Scan for the cell matching the given text and deliver its (x, y) coordinate at center. 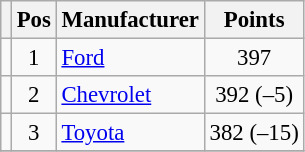
Ford (130, 58)
2 (34, 95)
Pos (34, 20)
Manufacturer (130, 20)
1 (34, 58)
Points (254, 20)
3 (34, 133)
Chevrolet (130, 95)
397 (254, 58)
392 (–5) (254, 95)
Toyota (130, 133)
382 (–15) (254, 133)
